Identify which cell holds the provided text, then report its (x, y) central coordinate. 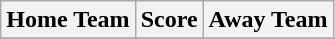
Away Team (268, 20)
Home Team (68, 20)
Score (169, 20)
